Search for the cell housing the specified text and yield its [X, Y] center coordinate. 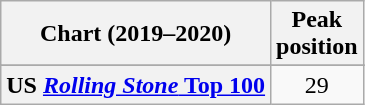
Chart (2019–2020) [136, 34]
Peakposition [317, 34]
US Rolling Stone Top 100 [136, 85]
29 [317, 85]
